Pinpoint the cell where the given text exists, returning its (X, Y) midpoint coordinate. 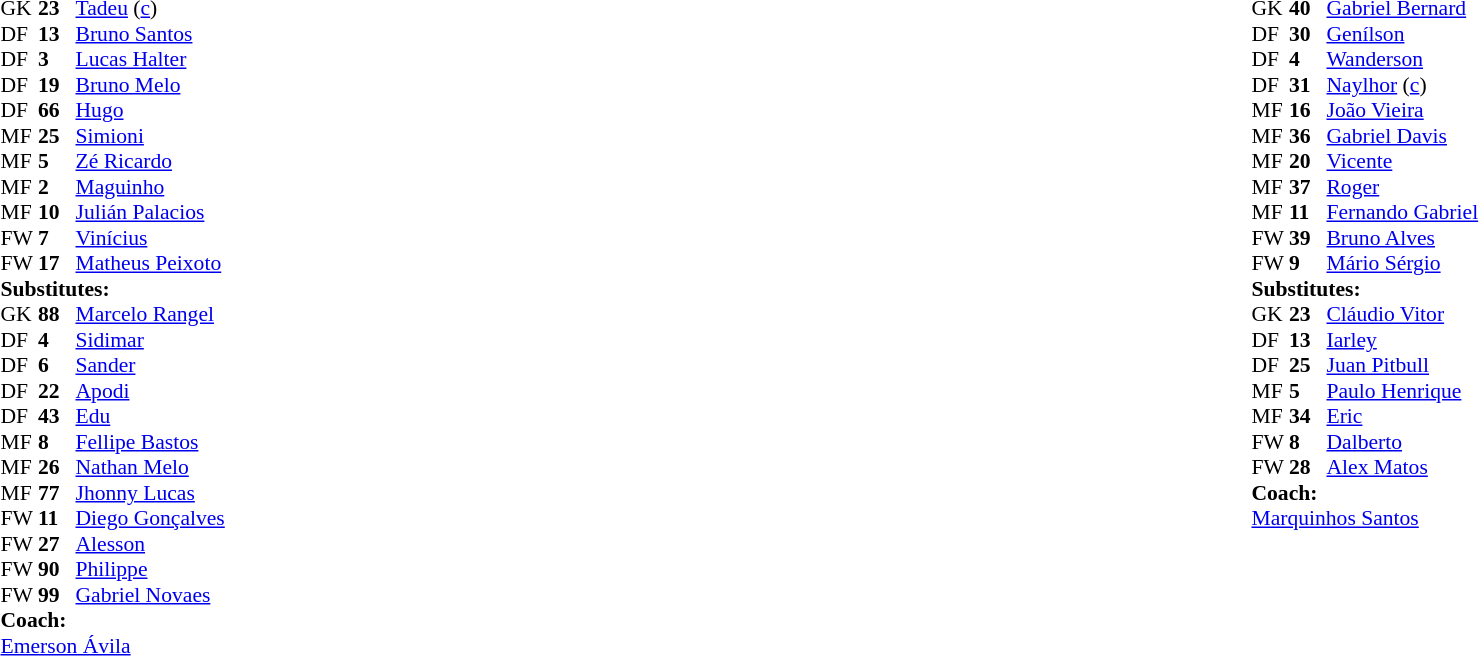
Mário Sérgio (1402, 263)
10 (57, 213)
Edu (150, 417)
Alesson (150, 544)
6 (57, 365)
30 (1308, 34)
77 (57, 493)
7 (57, 238)
88 (57, 315)
17 (57, 263)
Dalberto (1402, 442)
23 (1308, 315)
Sander (150, 365)
39 (1308, 238)
26 (57, 467)
36 (1308, 136)
31 (1308, 85)
66 (57, 111)
16 (1308, 111)
Lucas Halter (150, 59)
Marcelo Rangel (150, 315)
Vinícius (150, 238)
90 (57, 569)
9 (1308, 263)
Bruno Alves (1402, 238)
Maguinho (150, 187)
Gabriel Davis (1402, 136)
43 (57, 417)
2 (57, 187)
19 (57, 85)
99 (57, 595)
20 (1308, 161)
Bruno Santos (150, 34)
Fernando Gabriel (1402, 213)
34 (1308, 417)
Wanderson (1402, 59)
Iarley (1402, 340)
37 (1308, 187)
Sidimar (150, 340)
Paulo Henrique (1402, 391)
Jhonny Lucas (150, 493)
Alex Matos (1402, 467)
Julián Palacios (150, 213)
3 (57, 59)
Genílson (1402, 34)
Zé Ricardo (150, 161)
Gabriel Novaes (150, 595)
22 (57, 391)
Fellipe Bastos (150, 442)
João Vieira (1402, 111)
Vicente (1402, 161)
Simioni (150, 136)
Naylhor (c) (1402, 85)
Roger (1402, 187)
Bruno Melo (150, 85)
Apodi (150, 391)
Diego Gonçalves (150, 519)
Marquinhos Santos (1364, 519)
Cláudio Vitor (1402, 315)
28 (1308, 467)
Philippe (150, 569)
Juan Pitbull (1402, 365)
Hugo (150, 111)
Eric (1402, 417)
Matheus Peixoto (150, 263)
Nathan Melo (150, 467)
27 (57, 544)
